For the text-containing cell, return its midpoint in [x, y] coordinate format. 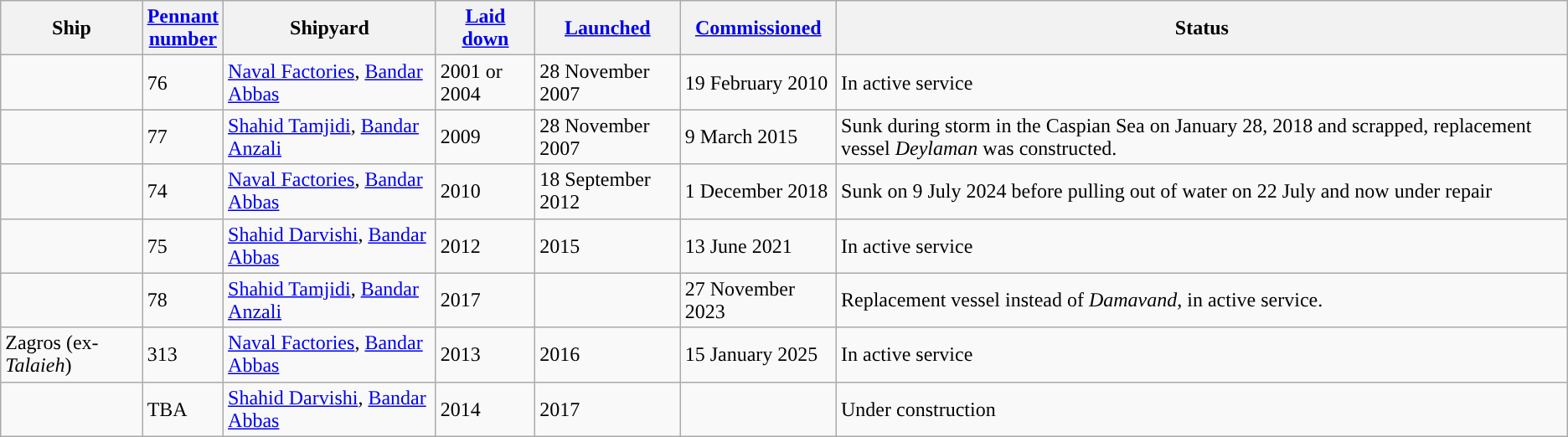
2015 [608, 246]
1 December 2018 [758, 191]
Zagros (ex-Talaieh) [72, 355]
Replacement vessel instead of Damavand, in active service. [1203, 300]
Sunk during storm in the Caspian Sea on January 28, 2018 and scrapped, replacement vessel Deylaman was constructed. [1203, 137]
313 [183, 355]
Status [1203, 28]
2016 [608, 355]
78 [183, 300]
2013 [485, 355]
2010 [485, 191]
74 [183, 191]
15 January 2025 [758, 355]
Commissioned [758, 28]
Sunk on 9 July 2024 before pulling out of water on 22 July and now under repair [1203, 191]
76 [183, 82]
2012 [485, 246]
Shipyard [330, 28]
2014 [485, 409]
2009 [485, 137]
Under construction [1203, 409]
19 February 2010 [758, 82]
18 September 2012 [608, 191]
9 March 2015 [758, 137]
13 June 2021 [758, 246]
Pennantnumber [183, 28]
27 November 2023 [758, 300]
Launched [608, 28]
77 [183, 137]
Laid down [485, 28]
75 [183, 246]
TBA [183, 409]
2001 or 2004 [485, 82]
Ship [72, 28]
